Determine the (x, y) coordinate at the center of the cell enclosing the given text.  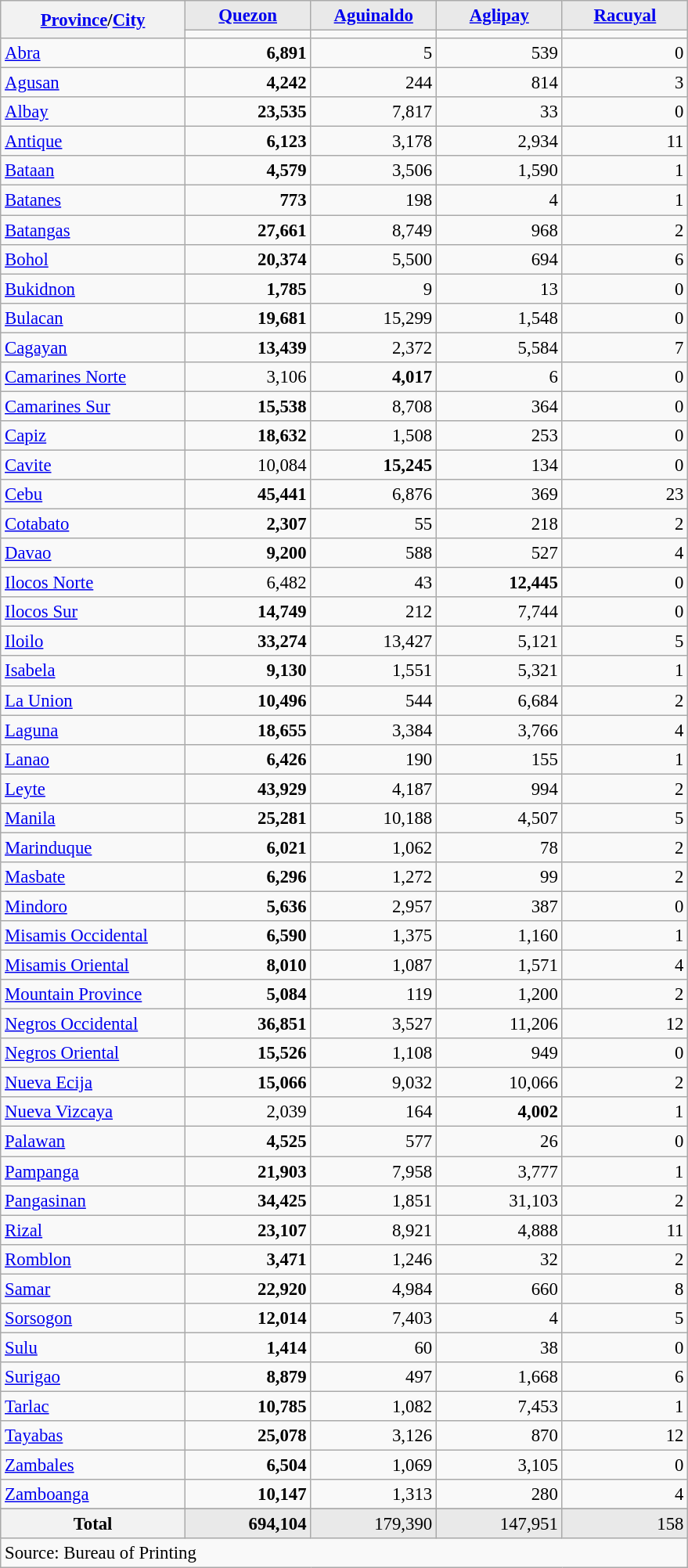
Ilocos Norte (93, 583)
218 (499, 524)
10,084 (247, 465)
13,439 (247, 347)
9 (374, 289)
694 (499, 259)
Bataan (93, 171)
20,374 (247, 259)
Negros Oriental (93, 1053)
1,851 (374, 1200)
27,661 (247, 230)
3,178 (374, 142)
Rizal (93, 1230)
7 (625, 347)
Nueva Ecija (93, 1083)
Racuyal (625, 16)
5,321 (499, 671)
Pampanga (93, 1171)
8,010 (247, 966)
Tayabas (93, 1436)
Cebu (93, 494)
1,082 (374, 1406)
1,785 (247, 289)
15,538 (247, 406)
43 (374, 583)
Sulu (93, 1347)
539 (499, 53)
4,002 (499, 1112)
253 (499, 436)
Palawan (93, 1142)
Romblon (93, 1259)
23,107 (247, 1230)
15,526 (247, 1053)
78 (499, 847)
32 (499, 1259)
198 (374, 200)
968 (499, 230)
Cotabato (93, 524)
8,921 (374, 1230)
1,590 (499, 171)
7,403 (374, 1318)
155 (499, 759)
Laguna (93, 730)
6,426 (247, 759)
3,106 (247, 377)
Lanao (93, 759)
147,951 (499, 1524)
134 (499, 465)
8,708 (374, 406)
1,551 (374, 671)
497 (374, 1377)
23,535 (247, 112)
5,121 (499, 642)
Isabela (93, 671)
9,032 (374, 1083)
6,891 (247, 53)
Capiz (93, 436)
994 (499, 789)
3,766 (499, 730)
4,888 (499, 1230)
Surigao (93, 1377)
773 (247, 200)
Mountain Province (93, 994)
43,929 (247, 789)
23 (625, 494)
1,571 (499, 966)
387 (499, 906)
33,274 (247, 642)
2,307 (247, 524)
Leyte (93, 789)
4,242 (247, 83)
1,414 (247, 1347)
164 (374, 1112)
Camarines Sur (93, 406)
19,681 (247, 318)
694,104 (247, 1524)
Source: Bureau of Printing (344, 1553)
4,984 (374, 1289)
1,160 (499, 936)
870 (499, 1436)
6,482 (247, 583)
15,245 (374, 465)
3,777 (499, 1171)
10,188 (374, 818)
8 (625, 1289)
2,957 (374, 906)
Abra (93, 53)
Total (93, 1524)
Cavite (93, 465)
212 (374, 612)
3,527 (374, 1024)
Antique (93, 142)
244 (374, 83)
Mindoro (93, 906)
1,548 (499, 318)
Marinduque (93, 847)
6,296 (247, 877)
6,123 (247, 142)
60 (374, 1347)
7,744 (499, 612)
La Union (93, 700)
1,108 (374, 1053)
7,453 (499, 1406)
1,668 (499, 1377)
Iloilo (93, 642)
1,246 (374, 1259)
280 (499, 1494)
13,427 (374, 642)
Bulacan (93, 318)
Cagayan (93, 347)
10,496 (247, 700)
660 (499, 1289)
12,445 (499, 583)
31,103 (499, 1200)
14,749 (247, 612)
11,206 (499, 1024)
Nueva Vizcaya (93, 1112)
18,655 (247, 730)
Masbate (93, 877)
179,390 (374, 1524)
15,299 (374, 318)
99 (499, 877)
1,272 (374, 877)
4,507 (499, 818)
Aglipay (499, 16)
3,126 (374, 1436)
4,017 (374, 377)
Aguinaldo (374, 16)
33 (499, 112)
8,879 (247, 1377)
577 (374, 1142)
2,934 (499, 142)
5,584 (499, 347)
1,087 (374, 966)
34,425 (247, 1200)
6,684 (499, 700)
12,014 (247, 1318)
119 (374, 994)
1,313 (374, 1494)
3,506 (374, 171)
Manila (93, 818)
5,636 (247, 906)
5,084 (247, 994)
8,749 (374, 230)
2,039 (247, 1112)
1,508 (374, 436)
949 (499, 1053)
Province/City (93, 20)
190 (374, 759)
Ilocos Sur (93, 612)
9,130 (247, 671)
Batangas (93, 230)
814 (499, 83)
369 (499, 494)
15,066 (247, 1083)
36,851 (247, 1024)
Albay (93, 112)
Zambales (93, 1466)
6,590 (247, 936)
Samar (93, 1289)
3 (625, 83)
1,200 (499, 994)
588 (374, 553)
Zamboanga (93, 1494)
Sorsogon (93, 1318)
3,384 (374, 730)
Tarlac (93, 1406)
Camarines Norte (93, 377)
45,441 (247, 494)
7,958 (374, 1171)
Negros Occidental (93, 1024)
1,375 (374, 936)
38 (499, 1347)
364 (499, 406)
527 (499, 553)
4,187 (374, 789)
Quezon (247, 16)
55 (374, 524)
1,069 (374, 1466)
544 (374, 700)
6,876 (374, 494)
25,078 (247, 1436)
3,471 (247, 1259)
18,632 (247, 436)
5,500 (374, 259)
Misamis Oriental (93, 966)
13 (499, 289)
6,021 (247, 847)
4,579 (247, 171)
4,525 (247, 1142)
10,785 (247, 1406)
2,372 (374, 347)
Pangasinan (93, 1200)
Bohol (93, 259)
22,920 (247, 1289)
6,504 (247, 1466)
Batanes (93, 200)
Davao (93, 553)
25,281 (247, 818)
21,903 (247, 1171)
Bukidnon (93, 289)
10,147 (247, 1494)
Agusan (93, 83)
9,200 (247, 553)
Misamis Occidental (93, 936)
3,105 (499, 1466)
7,817 (374, 112)
158 (625, 1524)
10,066 (499, 1083)
26 (499, 1142)
1,062 (374, 847)
